Determine the [x, y] coordinate at the center of the cell enclosing the given text.  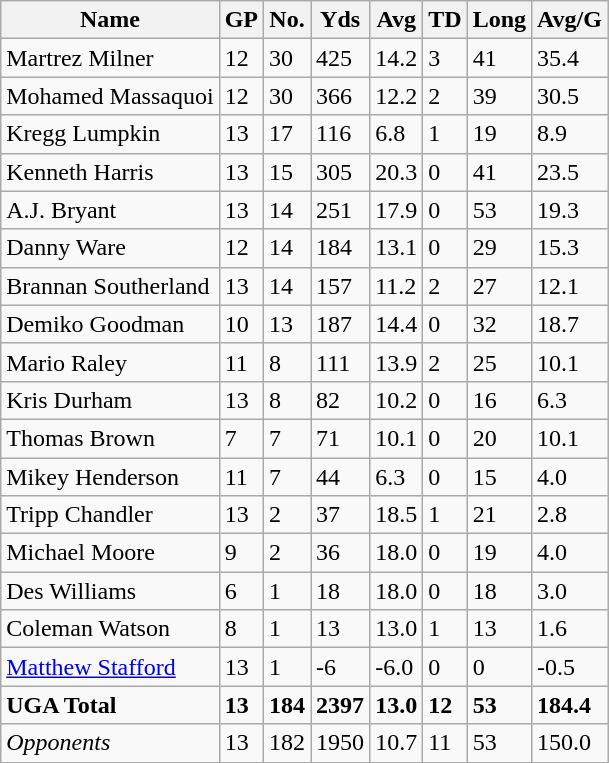
Des Williams [110, 591]
2.8 [570, 515]
36 [340, 553]
1950 [340, 743]
37 [340, 515]
Opponents [110, 743]
3 [445, 58]
14.4 [396, 324]
TD [445, 20]
Matthew Stafford [110, 667]
29 [499, 248]
21 [499, 515]
-0.5 [570, 667]
14.2 [396, 58]
157 [340, 286]
Avg [396, 20]
-6.0 [396, 667]
12.1 [570, 286]
A.J. Bryant [110, 210]
13.1 [396, 248]
6.8 [396, 134]
39 [499, 96]
20.3 [396, 172]
10.2 [396, 400]
Kregg Lumpkin [110, 134]
Mohamed Massaquoi [110, 96]
11.2 [396, 286]
Long [499, 20]
25 [499, 362]
32 [499, 324]
10.7 [396, 743]
15.3 [570, 248]
3.0 [570, 591]
30.5 [570, 96]
12.2 [396, 96]
425 [340, 58]
GP [241, 20]
Coleman Watson [110, 629]
Tripp Chandler [110, 515]
Kris Durham [110, 400]
-6 [340, 667]
35.4 [570, 58]
82 [340, 400]
Brannan Southerland [110, 286]
251 [340, 210]
182 [288, 743]
23.5 [570, 172]
1.6 [570, 629]
Name [110, 20]
UGA Total [110, 705]
Avg/G [570, 20]
Danny Ware [110, 248]
150.0 [570, 743]
Mikey Henderson [110, 477]
Martrez Milner [110, 58]
116 [340, 134]
Michael Moore [110, 553]
9 [241, 553]
27 [499, 286]
18.5 [396, 515]
187 [340, 324]
Demiko Goodman [110, 324]
8.9 [570, 134]
20 [499, 438]
Yds [340, 20]
No. [288, 20]
184.4 [570, 705]
6 [241, 591]
44 [340, 477]
111 [340, 362]
2397 [340, 705]
19.3 [570, 210]
10 [241, 324]
18.7 [570, 324]
17 [288, 134]
71 [340, 438]
Thomas Brown [110, 438]
13.9 [396, 362]
Kenneth Harris [110, 172]
17.9 [396, 210]
366 [340, 96]
305 [340, 172]
Mario Raley [110, 362]
16 [499, 400]
